Detect which cell encompasses the target text, then output its (X, Y) center coordinate. 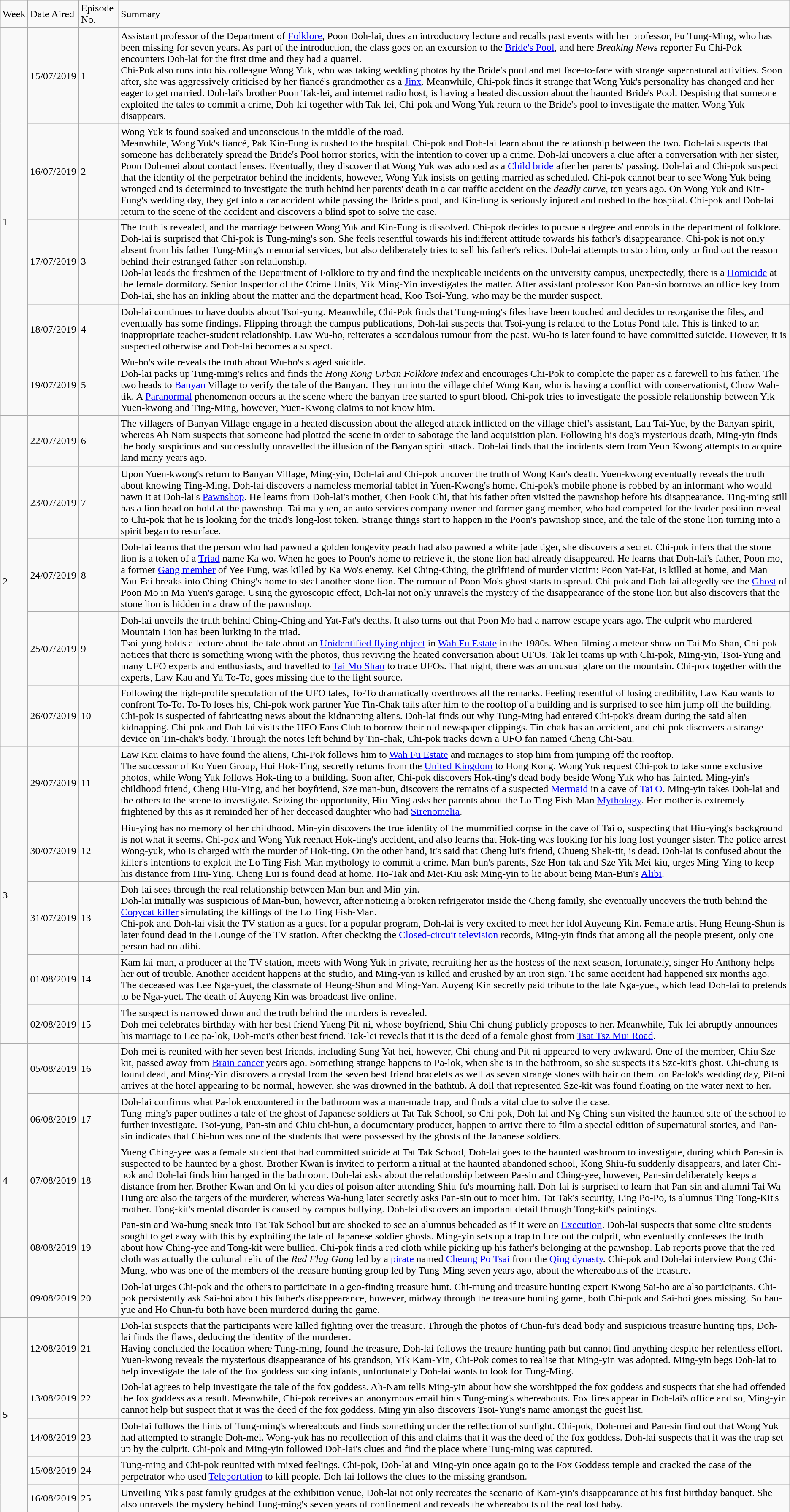
18/07/2019 (53, 329)
26/07/2019 (53, 716)
19 (98, 1248)
12 (98, 850)
17 (98, 1119)
17/07/2019 (53, 262)
14/08/2019 (53, 1437)
01/08/2019 (53, 980)
30/07/2019 (53, 850)
22/07/2019 (53, 441)
9 (98, 648)
16/08/2019 (53, 1498)
15/08/2019 (53, 1470)
6 (98, 441)
20 (98, 1298)
23 (98, 1437)
19/07/2019 (53, 385)
18 (98, 1181)
16/07/2019 (53, 171)
25/07/2019 (53, 648)
05/08/2019 (53, 1068)
13/08/2019 (53, 1398)
Week (14, 14)
15 (98, 1024)
14 (98, 980)
22 (98, 1398)
24 (98, 1470)
02/08/2019 (53, 1024)
7 (98, 502)
29/07/2019 (53, 783)
25 (98, 1498)
Date Aired (53, 14)
07/08/2019 (53, 1181)
11 (98, 783)
09/08/2019 (53, 1298)
08/08/2019 (53, 1248)
06/08/2019 (53, 1119)
31/07/2019 (53, 918)
24/07/2019 (53, 576)
15/07/2019 (53, 76)
23/07/2019 (53, 502)
13 (98, 918)
Episode No. (98, 14)
Summary (454, 14)
8 (98, 576)
21 (98, 1348)
12/08/2019 (53, 1348)
16 (98, 1068)
10 (98, 716)
